For the text-containing cell, return its midpoint in (x, y) coordinate format. 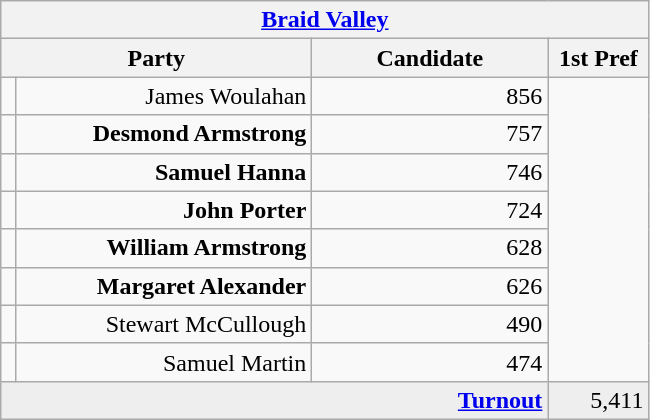
James Woulahan (163, 96)
William Armstrong (163, 248)
856 (430, 96)
757 (430, 134)
Candidate (430, 58)
Desmond Armstrong (163, 134)
Samuel Martin (163, 362)
5,411 (598, 400)
490 (430, 324)
628 (430, 248)
1st Pref (598, 58)
Margaret Alexander (163, 286)
Samuel Hanna (163, 172)
Party (156, 58)
626 (430, 286)
724 (430, 210)
Stewart McCullough (163, 324)
John Porter (163, 210)
746 (430, 172)
474 (430, 362)
Turnout (274, 400)
Braid Valley (325, 20)
